Search for the cell housing the specified text and yield its (X, Y) center coordinate. 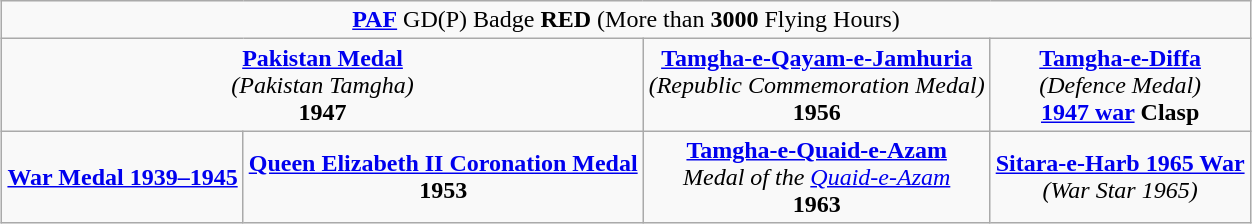
Sitara-e-Harb 1965 War(War Star 1965) (1120, 177)
War Medal 1939–1945 (122, 177)
Queen Elizabeth II Coronation Medal1953 (443, 177)
PAF GD(P) Badge RED (More than 3000 Flying Hours) (626, 20)
Tamgha-e-Diffa(Defence Medal)1947 war Clasp (1120, 85)
Tamgha-e-Quaid-e-AzamMedal of the Quaid-e-Azam1963 (816, 177)
Tamgha-e-Qayam-e-Jamhuria(Republic Commemoration Medal)1956 (816, 85)
Pakistan Medal(Pakistan Tamgha)1947 (322, 85)
